Return the [x, y] coordinate for the center point of the cell that contains the specified text.  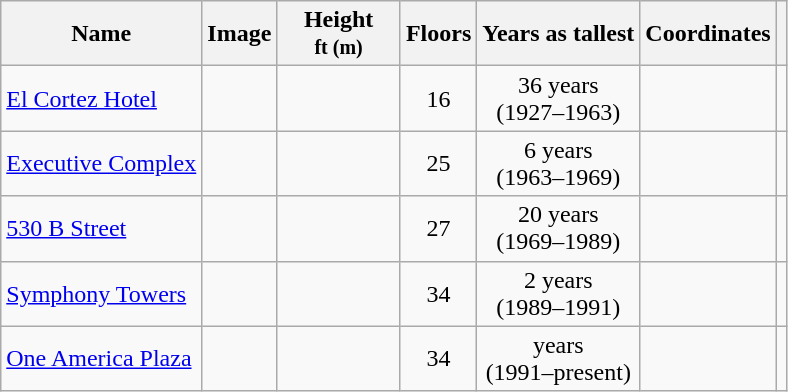
Symphony Towers [102, 294]
Executive Complex [102, 164]
Years as tallest [558, 34]
Heightft (m) [339, 34]
27 [438, 228]
530 B Street [102, 228]
One America Plaza [102, 358]
16 [438, 98]
El Cortez Hotel [102, 98]
Image [240, 34]
2 years (1989–1991) [558, 294]
Name [102, 34]
20 years (1969–1989) [558, 228]
years (1991–present) [558, 358]
Floors [438, 34]
36 years (1927–1963) [558, 98]
Coordinates [708, 34]
6 years (1963–1969) [558, 164]
25 [438, 164]
